Search for the cell housing the specified text and yield its (x, y) center coordinate. 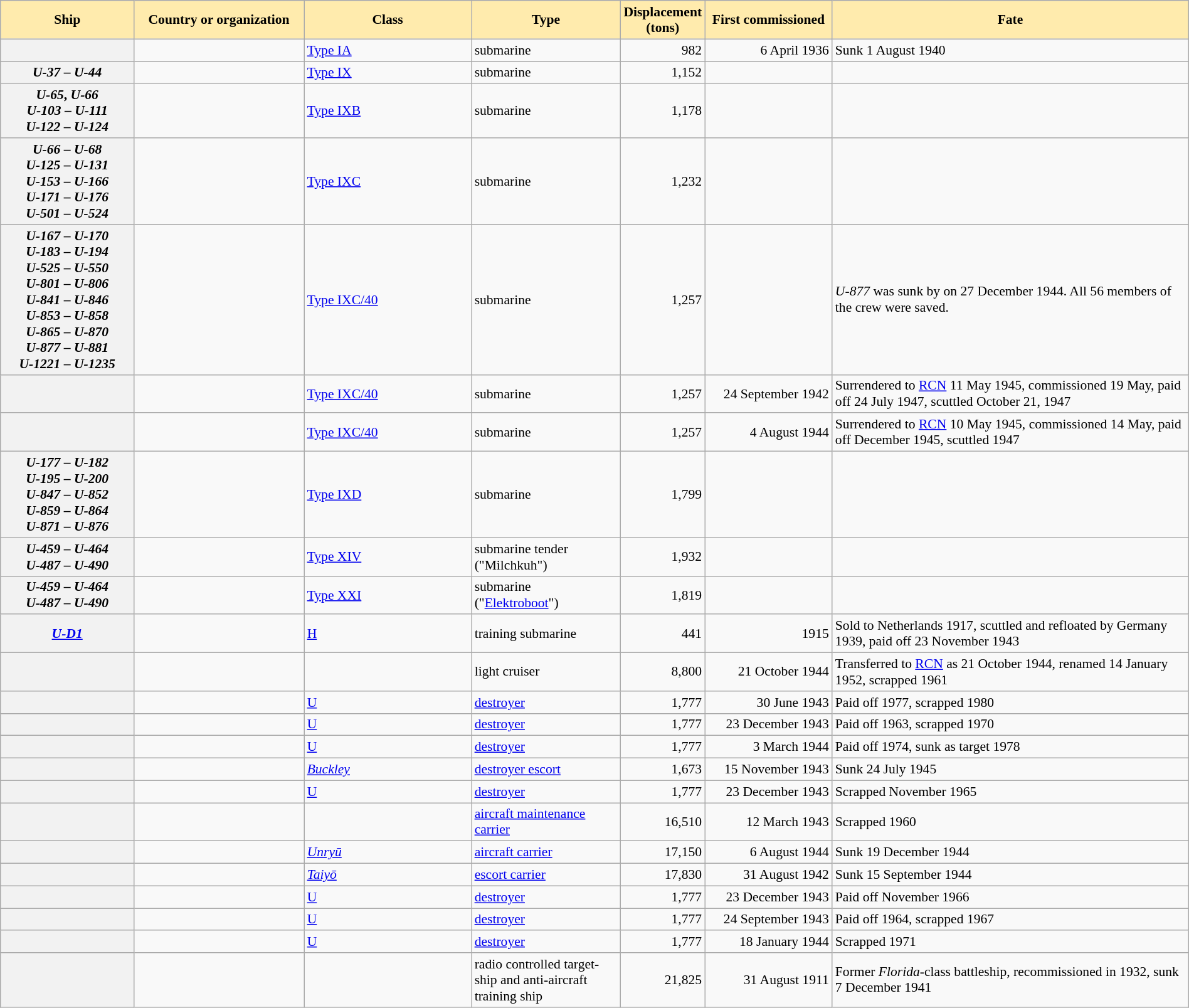
Surrendered to RCN 11 May 1945, commissioned 19 May, paid off 24 July 1947, scuttled October 21, 1947 (1010, 394)
training submarine (546, 634)
U-167 – U-170U-183 – U-194U-525 – U-550U-801 – U-806U-841 – U-846U-853 – U-858U-865 – U-870U-877 – U-881U-1221 – U-1235 (68, 300)
Unryū (388, 852)
aircraft maintenance carrier (546, 822)
6 April 1936 (769, 50)
Taiyō (388, 875)
Type IA (388, 50)
1,232 (662, 181)
Type IXD (388, 495)
1,799 (662, 495)
Paid off 1974, sunk as target 1978 (1010, 747)
Paid off 1964, scrapped 1967 (1010, 920)
submarine tender ("Milchkuh") (546, 557)
Transferred to RCN as 21 October 1944, renamed 14 January 1952, scrapped 1961 (1010, 672)
31 August 1942 (769, 875)
6 August 1944 (769, 852)
U-D1 (68, 634)
1,932 (662, 557)
U-37 – U-44 (68, 73)
Type IXC (388, 181)
U-177 – U-182U-195 – U-200U-847 – U-852U-859 – U-864U-871 – U-876 (68, 495)
21 October 1944 (769, 672)
H (388, 634)
8,800 (662, 672)
aircraft carrier (546, 852)
24 September 1942 (769, 394)
First commissioned (769, 20)
982 (662, 50)
1,673 (662, 770)
1915 (769, 634)
Sunk 1 August 1940 (1010, 50)
Type (546, 20)
Class (388, 20)
Sunk 15 September 1944 (1010, 875)
Ship (68, 20)
submarine ("Elektroboot") (546, 595)
Buckley (388, 770)
1,819 (662, 595)
17,830 (662, 875)
18 January 1944 (769, 942)
Sunk 24 July 1945 (1010, 770)
U-65, U-66U-103 – U-111U-122 – U-124 (68, 112)
1,152 (662, 73)
15 November 1943 (769, 770)
U-66 – U-68U-125 – U-131U-153 – U-166U-171 – U-176U-501 – U-524 (68, 181)
Type XXI (388, 595)
12 March 1943 (769, 822)
Country or organization (219, 20)
Paid off 1977, scrapped 1980 (1010, 703)
escort carrier (546, 875)
radio controlled target-ship and anti-aircraft training ship (546, 980)
Surrendered to RCN 10 May 1945, commissioned 14 May, paid off December 1945, scuttled 1947 (1010, 433)
Scrapped 1971 (1010, 942)
Scrapped November 1965 (1010, 792)
Sold to Netherlands 1917, scuttled and refloated by Germany 1939, paid off 23 November 1943 (1010, 634)
31 August 1911 (769, 980)
30 June 1943 (769, 703)
441 (662, 634)
3 March 1944 (769, 747)
Displacement (tons) (662, 20)
light cruiser (546, 672)
24 September 1943 (769, 920)
21,825 (662, 980)
Scrapped 1960 (1010, 822)
Type IX (388, 73)
16,510 (662, 822)
1,178 (662, 112)
4 August 1944 (769, 433)
17,150 (662, 852)
Paid off 1963, scrapped 1970 (1010, 724)
Sunk 19 December 1944 (1010, 852)
destroyer escort (546, 770)
U-877 was sunk by on 27 December 1944. All 56 members of the crew were saved. (1010, 300)
Former Florida-class battleship, recommissioned in 1932, sunk 7 December 1941 (1010, 980)
Type IXB (388, 112)
Fate (1010, 20)
Paid off November 1966 (1010, 897)
Type XIV (388, 557)
